Return the (x, y) coordinate for the center point of the cell that contains the specified text.  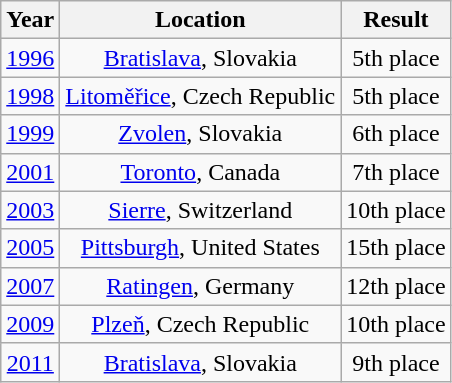
Litoměřice, Czech Republic (200, 96)
2001 (30, 172)
1999 (30, 134)
1998 (30, 96)
Toronto, Canada (200, 172)
2007 (30, 286)
9th place (396, 362)
Sierre, Switzerland (200, 210)
2009 (30, 324)
Location (200, 20)
6th place (396, 134)
Plzeň, Czech Republic (200, 324)
12th place (396, 286)
Year (30, 20)
Result (396, 20)
7th place (396, 172)
Pittsburgh, United States (200, 248)
Zvolen, Slovakia (200, 134)
15th place (396, 248)
Ratingen, Germany (200, 286)
1996 (30, 58)
2011 (30, 362)
2003 (30, 210)
2005 (30, 248)
